From the cell containing the given text, extract its center point as [x, y] coordinate. 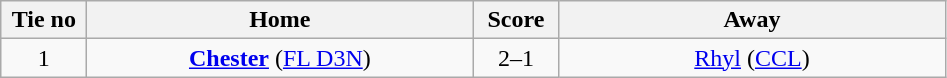
Home [280, 20]
Rhyl (CCL) [752, 58]
Chester (FL D3N) [280, 58]
1 [44, 58]
Score [516, 20]
2–1 [516, 58]
Tie no [44, 20]
Away [752, 20]
